Capture the cell that displays the provided text and extract its (x, y) central coordinate. 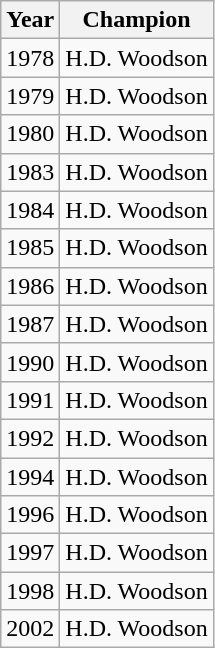
1978 (30, 58)
1996 (30, 515)
1991 (30, 400)
Champion (136, 20)
1984 (30, 210)
1987 (30, 324)
1994 (30, 477)
1985 (30, 248)
1986 (30, 286)
1983 (30, 172)
1997 (30, 553)
1998 (30, 591)
1979 (30, 96)
1990 (30, 362)
1992 (30, 438)
Year (30, 20)
2002 (30, 629)
1980 (30, 134)
